Locate the cell with the specified text and output its (x, y) center coordinate. 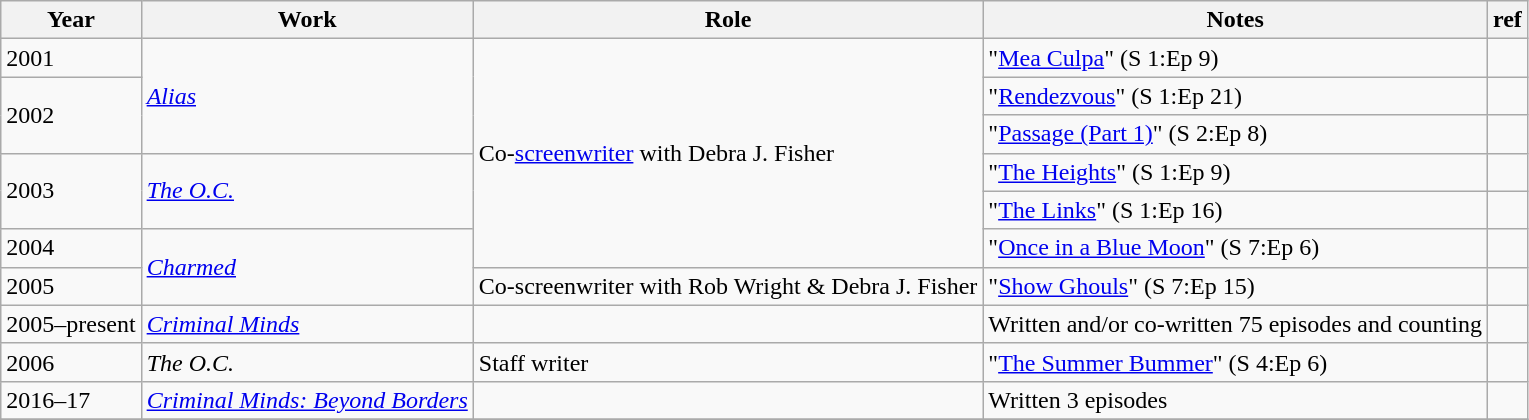
2005–present (71, 324)
2004 (71, 248)
Work (307, 20)
Staff writer (728, 362)
2003 (71, 191)
"Show Ghouls" (S 7:Ep 15) (1236, 286)
Notes (1236, 20)
Criminal Minds: Beyond Borders (307, 400)
2016–17 (71, 400)
Criminal Minds (307, 324)
ref (1507, 20)
2006 (71, 362)
"The Heights" (S 1:Ep 9) (1236, 172)
"Mea Culpa" (S 1:Ep 9) (1236, 58)
Charmed (307, 267)
"The Links" (S 1:Ep 16) (1236, 210)
Year (71, 20)
Written 3 episodes (1236, 400)
Written and/or co-written 75 episodes and counting (1236, 324)
Co-screenwriter with Debra J. Fisher (728, 153)
Co-screenwriter with Rob Wright & Debra J. Fisher (728, 286)
"The Summer Bummer" (S 4:Ep 6) (1236, 362)
2002 (71, 115)
"Rendezvous" (S 1:Ep 21) (1236, 96)
Alias (307, 96)
2005 (71, 286)
2001 (71, 58)
"Once in a Blue Moon" (S 7:Ep 6) (1236, 248)
Role (728, 20)
"Passage (Part 1)" (S 2:Ep 8) (1236, 134)
